Find where the given text appears and provide that cell's center as (x, y) coordinate. 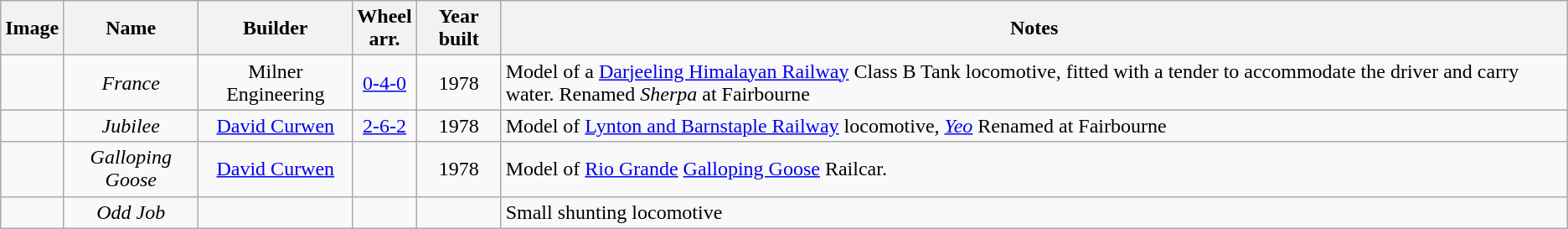
Year built (459, 29)
Notes (1034, 29)
Milner Engineering (276, 82)
Builder (276, 29)
Small shunting locomotive (1034, 212)
Odd Job (131, 212)
2-6-2 (384, 126)
Name (131, 29)
Galloping Goose (131, 169)
France (131, 82)
Jubilee (131, 126)
Wheel arr. (384, 29)
Image (32, 29)
0-4-0 (384, 82)
Model of Lynton and Barnstaple Railway locomotive, Yeo Renamed at Fairbourne (1034, 126)
Model of Rio Grande Galloping Goose Railcar. (1034, 169)
